Pinpoint the cell where the given text exists, returning its [X, Y] midpoint coordinate. 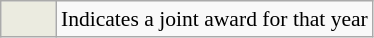
Indicates a joint award for that year [214, 19]
